Return [x, y] of the center of cell containing provided text 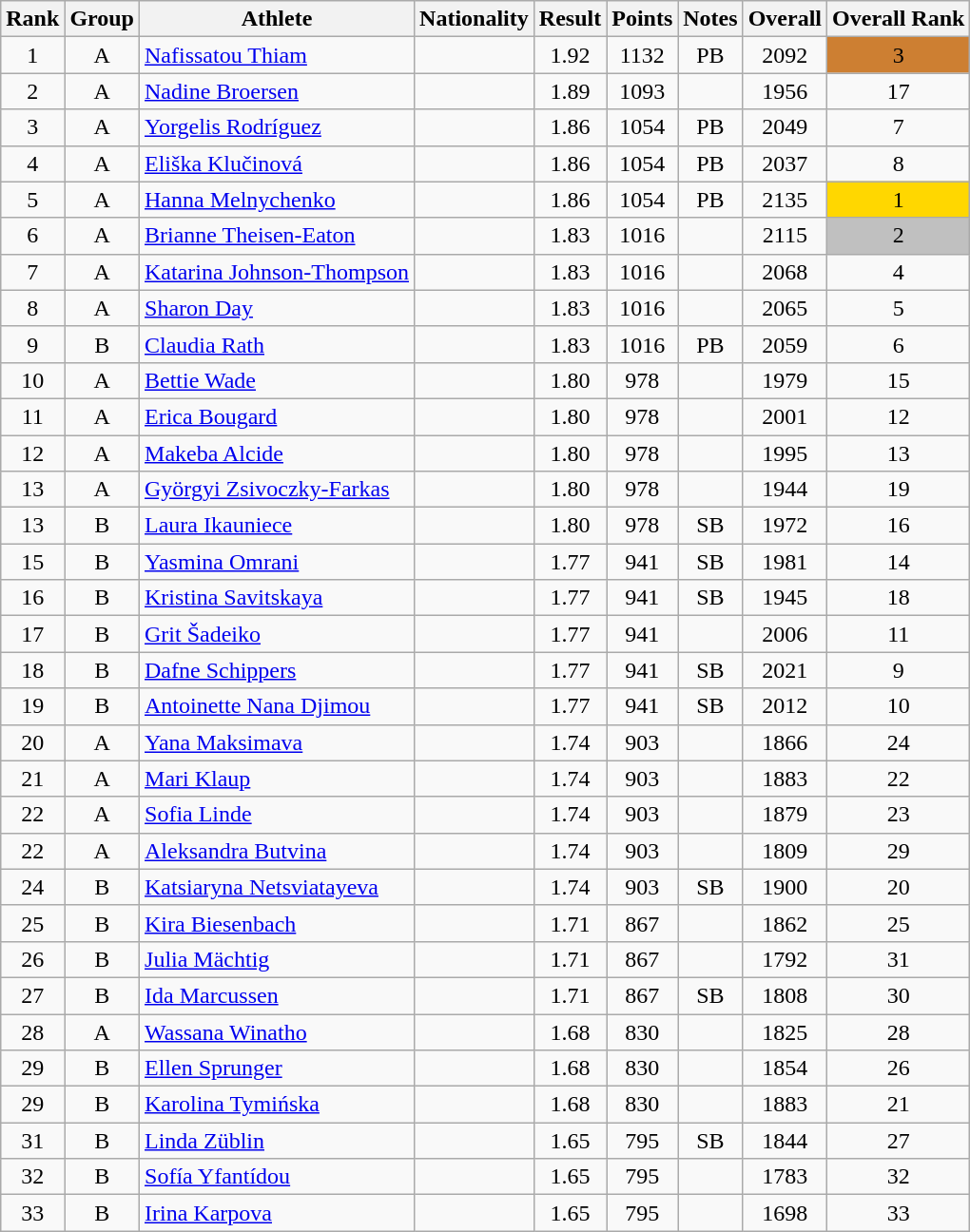
Sharon Day [278, 308]
1995 [785, 453]
1945 [785, 598]
1783 [785, 1177]
1862 [785, 923]
1900 [785, 887]
1944 [785, 490]
2115 [785, 236]
Grit Šadeiko [278, 634]
Aleksandra Butvina [278, 851]
1809 [785, 851]
Yana Maksimava [278, 742]
Nationality [475, 19]
Sofia Linde [278, 815]
Claudia Rath [278, 344]
Kira Biesenbach [278, 923]
Overall [785, 19]
Overall Rank [899, 19]
2006 [785, 634]
2037 [785, 164]
1808 [785, 995]
Group [103, 19]
1866 [785, 742]
1979 [785, 380]
1879 [785, 815]
1.92 [570, 55]
2012 [785, 706]
Yorgelis Rodríguez [278, 127]
30 [899, 995]
Hanna Melnychenko [278, 200]
Brianne Theisen-Eaton [278, 236]
Rank [32, 19]
Notes [710, 19]
Athlete [278, 19]
Dafne Schippers [278, 670]
Julia Mächtig [278, 959]
2092 [785, 55]
Katarina Johnson-Thompson [278, 272]
Erica Bougard [278, 416]
1792 [785, 959]
Points [643, 19]
1132 [643, 55]
Bettie Wade [278, 380]
2049 [785, 127]
14 [899, 562]
Nadine Broersen [278, 91]
1981 [785, 562]
Mari Klaup [278, 779]
1698 [785, 1213]
Ellen Sprunger [278, 1068]
Yasmina Omrani [278, 562]
2059 [785, 344]
2001 [785, 416]
Eliška Klučinová [278, 164]
Katsiaryna Netsviatayeva [278, 887]
Nafissatou Thiam [278, 55]
Ida Marcussen [278, 995]
Irina Karpova [278, 1213]
2068 [785, 272]
2065 [785, 308]
1.89 [570, 91]
1972 [785, 526]
2021 [785, 670]
1844 [785, 1141]
Györgyi Zsivoczky-Farkas [278, 490]
Karolina Tymińska [278, 1105]
1956 [785, 91]
23 [899, 815]
Laura Ikauniece [278, 526]
Wassana Winatho [278, 1031]
1093 [643, 91]
Linda Züblin [278, 1141]
1825 [785, 1031]
Antoinette Nana Djimou [278, 706]
2135 [785, 200]
Result [570, 19]
Sofía Yfantídou [278, 1177]
Makeba Alcide [278, 453]
Kristina Savitskaya [278, 598]
1854 [785, 1068]
